Pinpoint the cell where the given text exists, returning its [X, Y] midpoint coordinate. 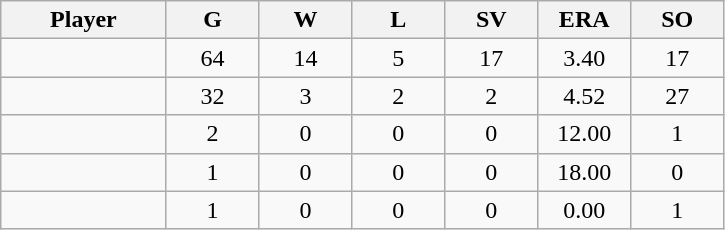
SO [678, 20]
SV [492, 20]
5 [398, 58]
W [306, 20]
18.00 [584, 172]
27 [678, 96]
G [212, 20]
4.52 [584, 96]
12.00 [584, 134]
3.40 [584, 58]
32 [212, 96]
64 [212, 58]
3 [306, 96]
0.00 [584, 210]
L [398, 20]
ERA [584, 20]
Player [84, 20]
14 [306, 58]
